Search for the cell housing the specified text and yield its [X, Y] center coordinate. 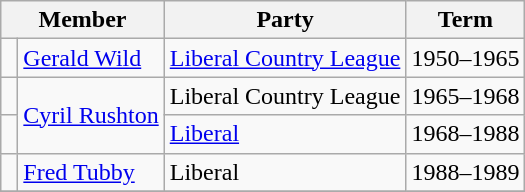
Cyril Rushton [91, 115]
Term [466, 20]
1965–1968 [466, 96]
Gerald Wild [91, 58]
1988–1989 [466, 172]
Member [82, 20]
Fred Tubby [91, 172]
1968–1988 [466, 134]
Party [285, 20]
1950–1965 [466, 58]
